Scan for the cell matching the given text and deliver its (x, y) coordinate at center. 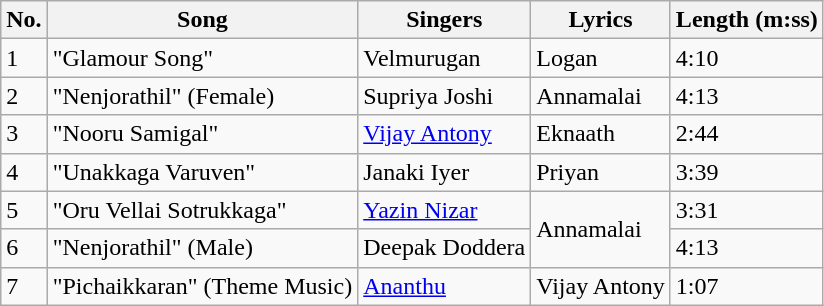
"Nenjorathil" (Female) (202, 96)
3 (24, 134)
Priyan (601, 172)
"Glamour Song" (202, 58)
5 (24, 210)
"Nenjorathil" (Male) (202, 248)
4 (24, 172)
1:07 (746, 286)
1 (24, 58)
Logan (601, 58)
Yazin Nizar (444, 210)
"Nooru Samigal" (202, 134)
4:10 (746, 58)
Janaki Iyer (444, 172)
2 (24, 96)
3:39 (746, 172)
Lyrics (601, 20)
Eknaath (601, 134)
Singers (444, 20)
2:44 (746, 134)
3:31 (746, 210)
Velmurugan (444, 58)
"Pichaikkaran" (Theme Music) (202, 286)
Song (202, 20)
7 (24, 286)
Deepak Doddera (444, 248)
"Oru Vellai Sotrukkaga" (202, 210)
Length (m:ss) (746, 20)
6 (24, 248)
Supriya Joshi (444, 96)
No. (24, 20)
Ananthu (444, 286)
"Unakkaga Varuven" (202, 172)
